Identify which cell holds the provided text, then report its (X, Y) central coordinate. 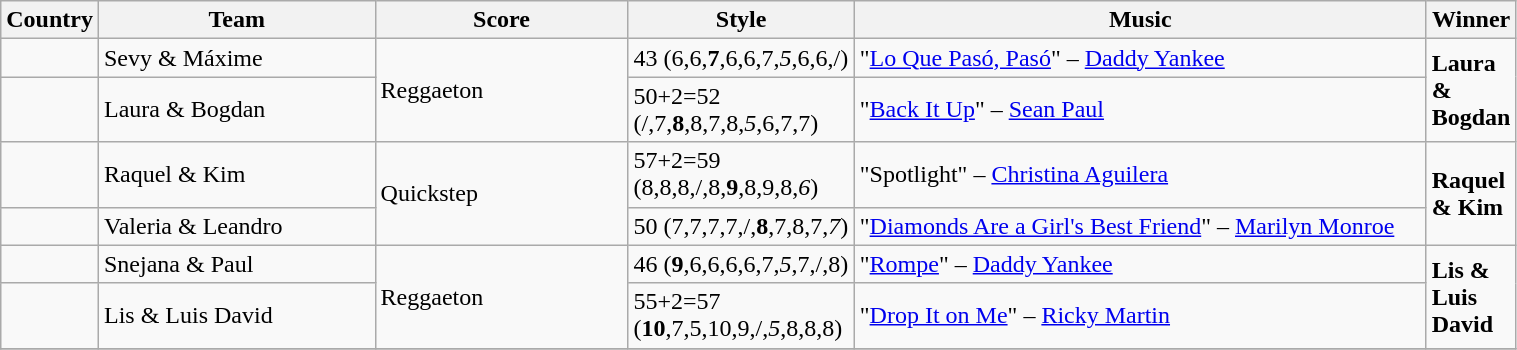
Style (741, 20)
"Spotlight" – Christina Aguilera (1140, 174)
55+2=57 (10,7,5,10,9,/,5,8,8,8) (741, 316)
Sevy & Máxime (236, 58)
"Back It Up" – Sean Paul (1140, 110)
Music (1140, 20)
Snejana & Paul (236, 264)
Valeria & Leandro (236, 226)
Quickstep (502, 194)
Country (50, 20)
46 (9,6,6,6,6,7,5,7,/,8) (741, 264)
"Diamonds Are a Girl's Best Friend" – Marilyn Monroe (1140, 226)
"Lo Que Pasó, Pasó" – Daddy Yankee (1140, 58)
50+2=52 (/,7,8,8,7,8,5,6,7,7) (741, 110)
43 (6,6,7,6,6,7,5,6,6,/) (741, 58)
"Rompe" – Daddy Yankee (1140, 264)
Team (236, 20)
50 (7,7,7,7,/,8,7,8,7,7) (741, 226)
57+2=59 (8,8,8,/,8,9,8,9,8,6) (741, 174)
"Drop It on Me" – Ricky Martin (1140, 316)
Winner (1471, 20)
Score (502, 20)
